Search for the cell housing the specified text and yield its (X, Y) center coordinate. 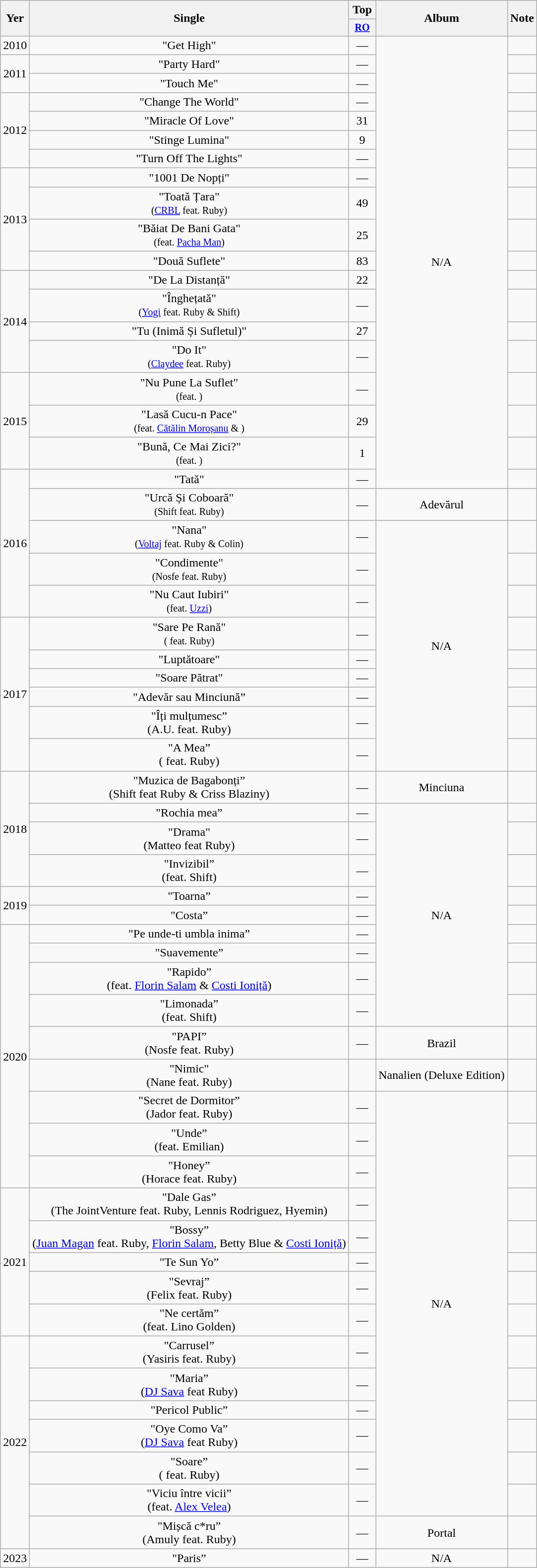
25 (362, 235)
"Do It"(Claydee feat. Ruby) (189, 356)
"Secret de Dormitor”(Jador feat. Ruby) (189, 1107)
"Nu Caut Iubiri"(feat. Uzzi) (189, 601)
Portal (442, 1533)
"Miracle Of Love" (189, 121)
"Tu (Inimă Și Sufletul)" (189, 331)
"Două Suflete" (189, 261)
"Lasă Cucu-n Pace"(feat. Cătălin Moroșanu & ) (189, 421)
"Tată" (189, 479)
"Îți mulțumesc”(A.U. feat. Ruby) (189, 722)
Adevărul (442, 504)
2014 (15, 321)
Single (189, 18)
2021 (15, 1262)
"Pericol Public” (189, 1410)
"Rochia mea” (189, 813)
"Invizibil”(feat. Shift) (189, 870)
"Soare”( feat. Ruby) (189, 1468)
"PAPI”(Nosfe feat. Ruby) (189, 1043)
"Unde”(feat. Emilian) (189, 1140)
"Dale Gas”(The JointVenture feat. Ruby, Lennis Rodriguez, Hyemin) (189, 1204)
"Touch Me" (189, 83)
Note (522, 18)
"Înghețată"(Yogi feat. Ruby & Shift) (189, 306)
"De La Distanță" (189, 280)
Top (362, 10)
"Adevăr sau Minciună” (189, 697)
"Sare Pe Rană"( feat. Ruby) (189, 634)
"Luptătoare" (189, 659)
Yer (15, 18)
27 (362, 331)
"Urcă Și Coboară"(Shift feat. Ruby) (189, 504)
2018 (15, 828)
"Nu Pune La Suflet"(feat. ) (189, 389)
Minciuna (442, 787)
2013 (15, 219)
"Paris” (189, 1558)
"Maria”(DJ Sava feat Ruby) (189, 1384)
9 (362, 140)
"Condimente"(Nosfe feat. Ruby) (189, 569)
31 (362, 121)
"Mișcă c*ru”(Amuly feat. Ruby) (189, 1533)
"Suavemente” (189, 953)
"Limonada”(feat. Shift) (189, 1011)
"Soare Pătrat" (189, 678)
"Carrusel”(Yasiris feat. Ruby) (189, 1352)
"Nimic"(Nane feat. Ruby) (189, 1075)
"Te Sun Yo” (189, 1262)
2010 (15, 45)
"Turn Off The Lights" (189, 159)
"Băiat De Bani Gata"(feat. Pacha Man) (189, 235)
22 (362, 280)
2022 (15, 1442)
29 (362, 421)
"Drama"(Matteo feat Ruby) (189, 838)
Album (442, 18)
"Change The World" (189, 102)
2023 (15, 1558)
"Honey”(Horace feat. Ruby) (189, 1172)
"Toată Țara"(CRBL feat. Ruby) (189, 203)
"Ne certăm”(feat. Lino Golden) (189, 1319)
2011 (15, 73)
"Pe unde-ti umbla inima” (189, 934)
"Rapido”(feat. Florin Salam & Costi Ioniță) (189, 978)
1 (362, 453)
2015 (15, 421)
83 (362, 261)
"Muzica de Bagabonți”(Shift feat Ruby & Criss Blaziny) (189, 787)
Nanalien (Deluxe Edition) (442, 1075)
"Bossy”(Juan Magan feat. Ruby, Florin Salam, Betty Blue & Costi Ioniță) (189, 1236)
"Sevraj”(Felix feat. Ruby) (189, 1288)
"Bună, Ce Mai Zici?"(feat. ) (189, 453)
RO (362, 28)
"A Mea”( feat. Ruby) (189, 755)
"Toarna” (189, 896)
"Party Hard" (189, 64)
2012 (15, 130)
"Viciu între vicii”(feat. Alex Velea) (189, 1500)
49 (362, 203)
Brazil (442, 1043)
2016 (15, 543)
2019 (15, 905)
"Get High" (189, 45)
"Stinge Lumina" (189, 140)
"Oye Como Va”(DJ Sava feat Ruby) (189, 1436)
"Costa” (189, 915)
"Nana"(Voltaj feat. Ruby & Colin) (189, 537)
2017 (15, 694)
2020 (15, 1056)
"1001 De Nopți" (189, 178)
